Locate the cell with the specified text and output its [X, Y] center coordinate. 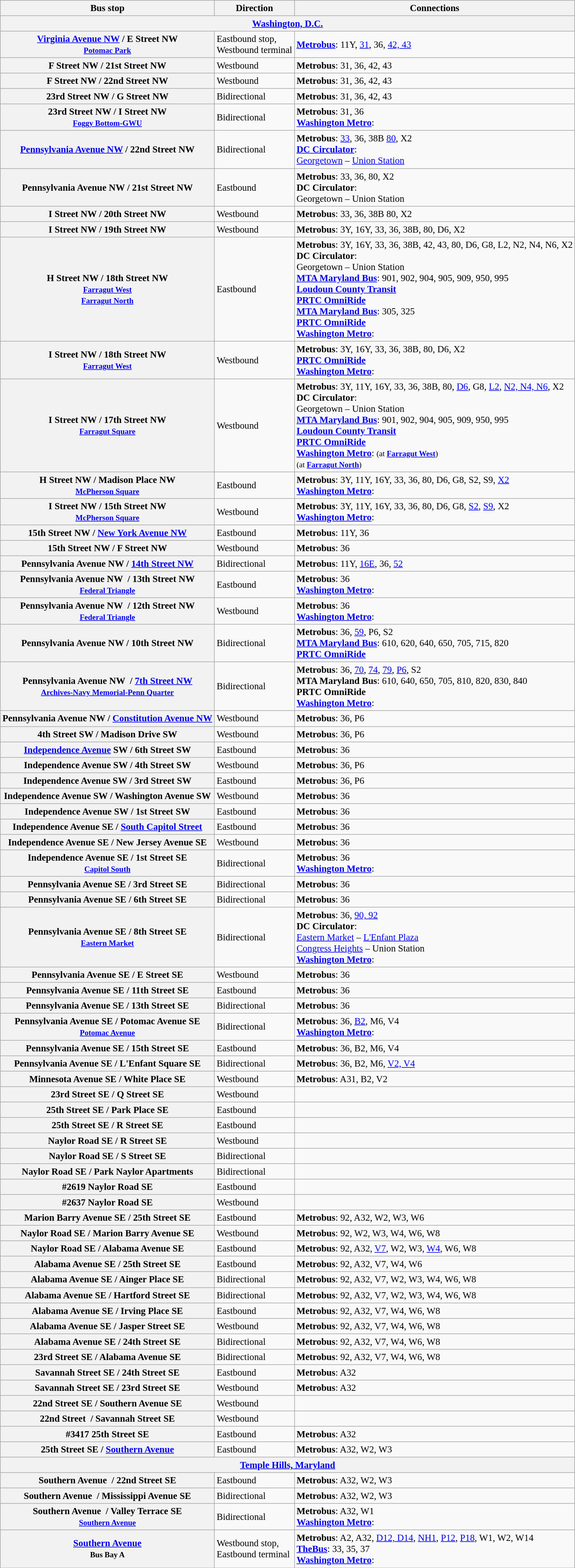
Metrobus: 11Y, 16E, 36, 52 [435, 564]
Bus stop [108, 8]
Pennsylvania Avenue SE / 6th Street SE [108, 900]
Alabama Avenue SE / Hartford Street SE [108, 1295]
Alabama Avenue SE / Ainger Place SE [108, 1280]
Direction [254, 8]
Independence Avenue SW / 6th Street SW [108, 750]
Metrobus: 33, 36, 38B 80, X2 DC Circulator: Georgetown – Union Station [435, 150]
Metrobus: 33, 36, 38B 80, X2 [435, 214]
Metrobus: 92, A32, V7, W4, W6 [435, 1264]
Pennsylvania Avenue NW / 14th Street NW [108, 564]
23rd Street SE / Alabama Avenue SE [108, 1357]
Metrobus: 33, 36, 80, X2 DC Circulator: Georgetown – Union Station [435, 187]
Pennsylvania Avenue NW / 21st Street NW [108, 187]
Metrobus: 36, B2, M6, V2, V4 [435, 1063]
I Street NW / 19th Street NW [108, 229]
Independence Avenue SW / Washington Avenue SW [108, 796]
Independence Avenue SE / New Jersey Avenue SE [108, 842]
Pennsylvania Avenue SE / 11th Street SE [108, 991]
Pennsylvania Avenue NW / 13th Street NW Federal Triangle [108, 584]
Naylor Road SE / R Street SE [108, 1141]
Temple Hills, Maryland [288, 1465]
Metrobus: 92, A32, W2, W3, W6 [435, 1218]
Independence Avenue SW / 3rd Street SW [108, 781]
Metrobus: 3Y, 16Y, 33, 36, 38B, 80, D6, X2 [435, 229]
#2619 Naylor Road SE [108, 1187]
Metrobus: A32, W1 Washington Metro: [435, 1517]
Metrobus: 11Y, 31, 36, 42, 43 [435, 44]
Marion Barry Avenue SE / 25th Street SE [108, 1218]
Metrobus: A2, A32, D12, D14, NH1, P12, P18, W1, W2, W14 TheBus: 33, 35, 37 Washington Metro: [435, 1549]
Pennsylvania Avenue SE / 3rd Street SE [108, 884]
Southern AvenueBus Bay A [108, 1549]
Metrobus: 11Y, 36 [435, 533]
I Street NW / 15th Street NWMcPherson Square [108, 512]
Naylor Road SE / S Street SE [108, 1156]
Independence Avenue SW / 1st Street SW [108, 811]
Alabama Avenue SE / 24th Street SE [108, 1342]
23rd Street NW / G Street NW [108, 97]
22nd Street SE / Southern Avenue SE [108, 1403]
Pennsylvania Avenue NW / 7th Street NWArchives-Navy Memorial-Penn Quarter [108, 686]
25th Street SE / Southern Avenue [108, 1450]
15th Street NW / F Street NW [108, 548]
Pennsylvania Avenue SE / Potomac Avenue SEPotomac Avenue [108, 1027]
#3417 25th Street SE [108, 1434]
Naylor Road SE / Alabama Avenue SE [108, 1249]
Independence Avenue SW / 4th Street SW [108, 765]
Westbound stop, Eastbound terminal [254, 1549]
25th Street SE / Park Place SE [108, 1110]
Independence Avenue SE / South Capitol Street [108, 827]
I Street NW / 20th Street NW [108, 214]
Eastbound stop,Westbound terminal [254, 44]
H Street NW / 18th Street NWFarragut WestFarragut North [108, 289]
Alabama Avenue SE / Jasper Street SE [108, 1326]
Virginia Avenue NW / E Street NWPotomac Park [108, 44]
22nd Street / Savannah Street SE [108, 1419]
Pennsylvania Avenue SE / 8th Street SEEastern Market [108, 938]
23rd Street NW / I Street NWFoggy Bottom-GWU [108, 118]
Savannah Street SE / 24th Street SE [108, 1372]
Metrobus: A31, B2, V2 [435, 1079]
Savannah Street SE / 23rd Street SE [108, 1388]
Metrobus: 36, 90, 92 DC Circulator: Eastern Market – L'Enfant Plaza Congress Heights – Union Station Washington Metro: [435, 938]
Naylor Road SE / Park Naylor Apartments [108, 1171]
Minnesota Avenue SE / White Place SE [108, 1079]
Pennsylvania Avenue NW / 12th Street NW Federal Triangle [108, 612]
Alabama Avenue SE / Irving Place SE [108, 1311]
Independence Avenue SE / 1st Street SE Capitol South [108, 863]
Metrobus: 36, B2, M6, V4 [435, 1048]
Pennsylvania Avenue SE / E Street SE [108, 975]
#2637 Naylor Road SE [108, 1203]
Alabama Avenue SE / 25th Street SE [108, 1264]
Metrobus: 31, 36 Washington Metro: [435, 118]
23rd Street SE / Q Street SE [108, 1094]
I Street NW / 18th Street NWFarragut West [108, 360]
4th Street SW / Madison Drive SW [108, 734]
Connections [435, 8]
Naylor Road SE / Marion Barry Avenue SE [108, 1233]
Pennsylvania Avenue SE / L'Enfant Square SE [108, 1063]
Pennsylvania Avenue NW / Constitution Avenue NW [108, 719]
25th Street SE / R Street SE [108, 1125]
H Street NW / Madison Place NWMcPherson Square [108, 485]
Pennsylvania Avenue NW / 22nd Street NW [108, 150]
Metrobus: 36, 59, P6, S2 MTA Maryland Bus: 610, 620, 640, 650, 705, 715, 820 PRTC OmniRide [435, 643]
Pennsylvania Avenue NW / 10th Street NW [108, 643]
F Street NW / 22nd Street NW [108, 81]
15th Street NW / New York Avenue NW [108, 533]
Metrobus: 36, B2, M6, V4 Washington Metro: [435, 1027]
Metrobus: 92, W2, W3, W4, W6, W8 [435, 1233]
Southern Avenue / Mississippi Avenue SE [108, 1496]
Pennsylvania Avenue SE / 13th Street SE [108, 1006]
Washington, D.C. [288, 24]
F Street NW / 21st Street NW [108, 66]
Metrobus: 3Y, 16Y, 33, 36, 38B, 80, D6, X2 PRTC OmniRide Washington Metro: [435, 360]
Metrobus: 36, 70, 74, 79, P6, S2 MTA Maryland Bus: 610, 640, 650, 705, 810, 820, 830, 840 PRTC OmniRide Washington Metro: [435, 686]
Southern Avenue / 22nd Street SE [108, 1480]
Southern Avenue / Valley Terrace SESouthern Avenue [108, 1517]
I Street NW / 17th Street NWFarragut Square [108, 426]
Pennsylvania Avenue SE / 15th Street SE [108, 1048]
